Identify which cell holds the provided text, then report its [X, Y] central coordinate. 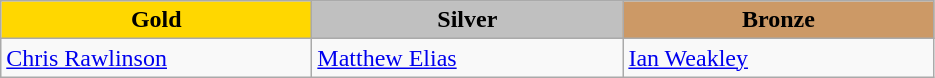
Chris Rawlinson [156, 58]
Gold [156, 20]
Matthew Elias [468, 58]
Ian Weakley [778, 58]
Silver [468, 20]
Bronze [778, 20]
